Determine the [X, Y] coordinate at the center of the cell enclosing the given text.  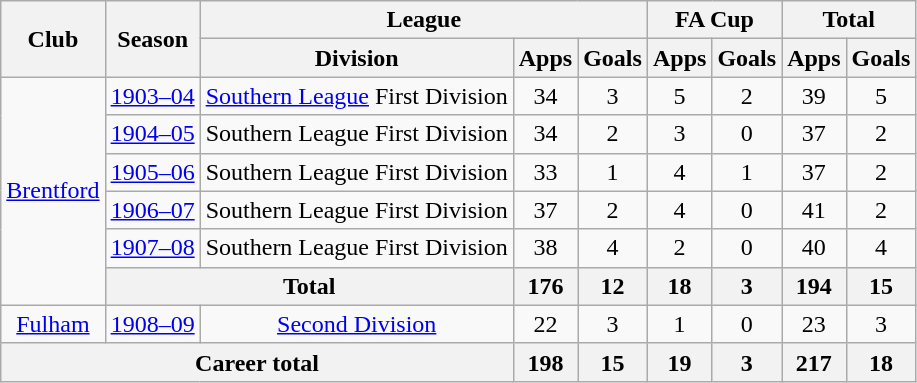
Career total [257, 362]
Brentford [53, 191]
198 [545, 362]
1907–08 [152, 248]
Second Division [356, 324]
1908–09 [152, 324]
194 [814, 286]
217 [814, 362]
Season [152, 39]
38 [545, 248]
39 [814, 96]
Fulham [53, 324]
FA Cup [714, 20]
33 [545, 172]
Club [53, 39]
22 [545, 324]
1905–06 [152, 172]
12 [613, 286]
Division [356, 58]
1906–07 [152, 210]
19 [679, 362]
176 [545, 286]
23 [814, 324]
41 [814, 210]
1904–05 [152, 134]
League [424, 20]
1903–04 [152, 96]
40 [814, 248]
